Identify which cell holds the provided text, then report its [X, Y] central coordinate. 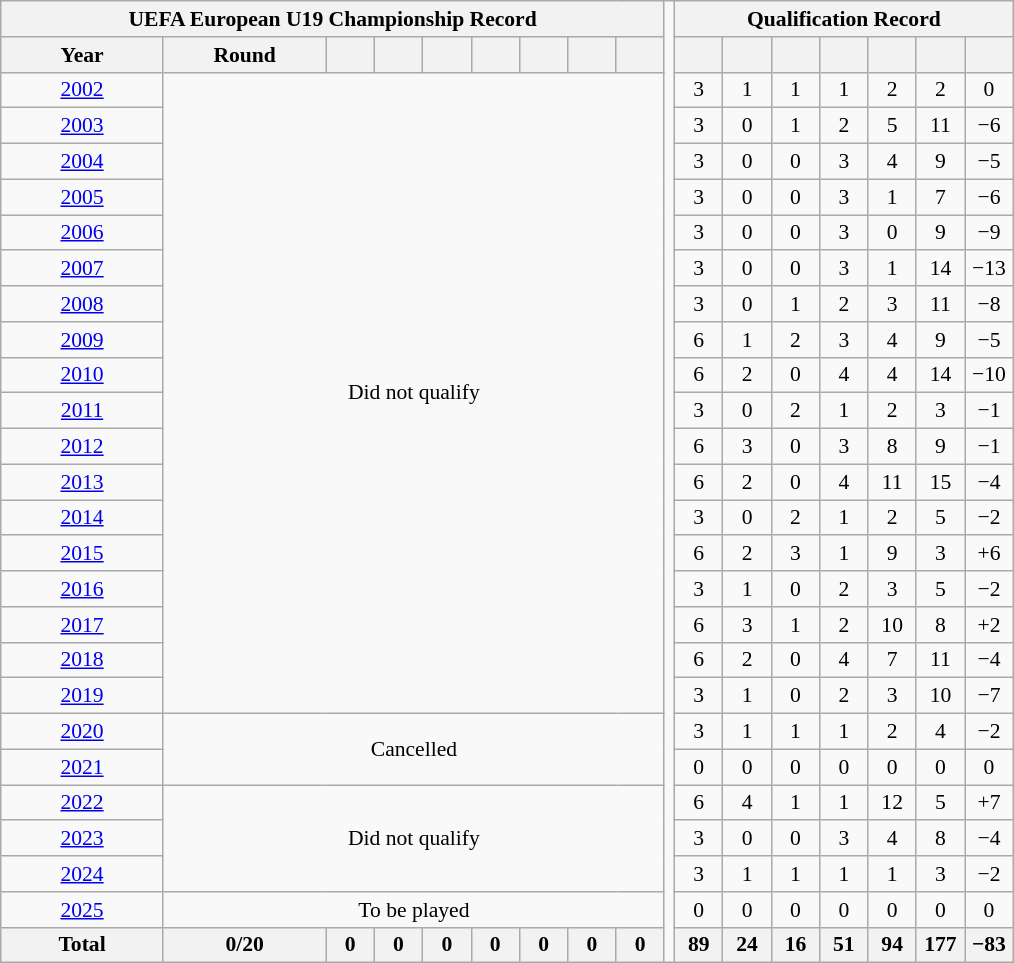
2021 [82, 767]
16 [795, 945]
2013 [82, 482]
2010 [82, 375]
2002 [82, 90]
Total [82, 945]
Qualification Record [844, 19]
177 [940, 945]
94 [892, 945]
2006 [82, 233]
+7 [990, 803]
2025 [82, 910]
−13 [990, 269]
−83 [990, 945]
+2 [990, 625]
Cancelled [414, 750]
2023 [82, 839]
To be played [414, 910]
2022 [82, 803]
−8 [990, 304]
0/20 [244, 945]
2005 [82, 197]
89 [699, 945]
−7 [990, 696]
12 [892, 803]
2012 [82, 447]
2011 [82, 411]
24 [747, 945]
2003 [82, 126]
Year [82, 55]
2019 [82, 696]
15 [940, 482]
−9 [990, 233]
2020 [82, 732]
2017 [82, 625]
2015 [82, 554]
2009 [82, 340]
2008 [82, 304]
2007 [82, 269]
2024 [82, 874]
2018 [82, 660]
+6 [990, 554]
2004 [82, 162]
51 [844, 945]
Round [244, 55]
2014 [82, 518]
UEFA European U19 Championship Record [333, 19]
2016 [82, 589]
−10 [990, 375]
